From the cell containing the given text, extract its center point as (x, y) coordinate. 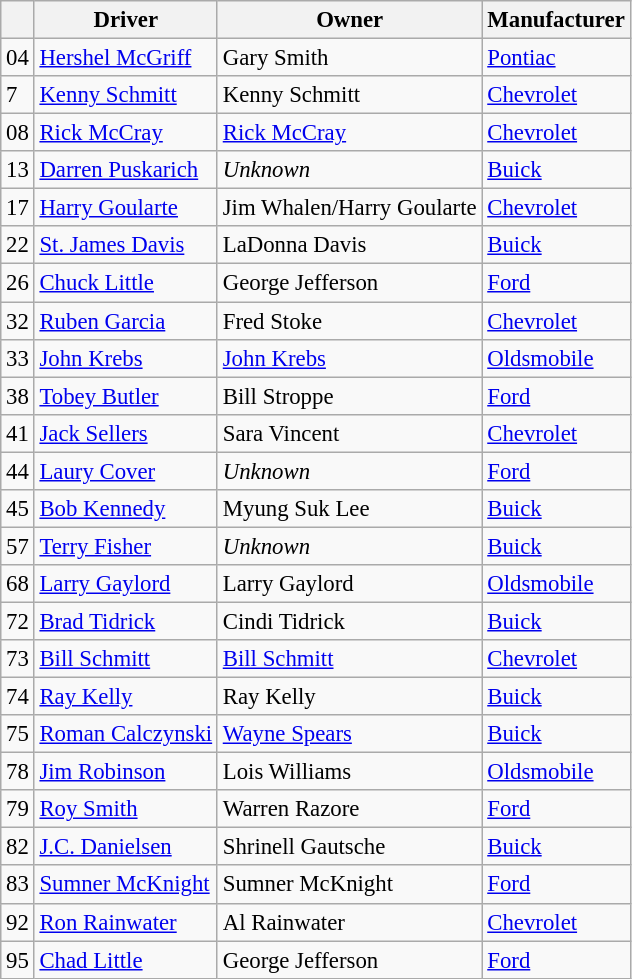
95 (18, 960)
08 (18, 133)
Harry Goularte (126, 208)
Owner (349, 20)
Al Rainwater (349, 922)
57 (18, 546)
Jim Robinson (126, 772)
Warren Razore (349, 809)
Darren Puskarich (126, 170)
78 (18, 772)
Manufacturer (556, 20)
Brad Tidrick (126, 621)
92 (18, 922)
Laury Cover (126, 471)
17 (18, 208)
St. James Davis (126, 245)
82 (18, 847)
83 (18, 885)
Ruben Garcia (126, 321)
33 (18, 358)
22 (18, 245)
Tobey Butler (126, 396)
72 (18, 621)
68 (18, 584)
Terry Fisher (126, 546)
13 (18, 170)
7 (18, 95)
Chuck Little (126, 283)
26 (18, 283)
Cindi Tidrick (349, 621)
Roy Smith (126, 809)
Sara Vincent (349, 433)
Bob Kennedy (126, 509)
Shrinell Gautsche (349, 847)
Myung Suk Lee (349, 509)
Gary Smith (349, 58)
79 (18, 809)
Hershel McGriff (126, 58)
J.C. Danielsen (126, 847)
Jim Whalen/Harry Goularte (349, 208)
Wayne Spears (349, 734)
45 (18, 509)
Roman Calczynski (126, 734)
Chad Little (126, 960)
32 (18, 321)
75 (18, 734)
Jack Sellers (126, 433)
04 (18, 58)
44 (18, 471)
Lois Williams (349, 772)
Fred Stoke (349, 321)
Ron Rainwater (126, 922)
Bill Stroppe (349, 396)
73 (18, 659)
38 (18, 396)
Pontiac (556, 58)
41 (18, 433)
74 (18, 697)
LaDonna Davis (349, 245)
Driver (126, 20)
